Identify which cell holds the provided text, then report its [X, Y] central coordinate. 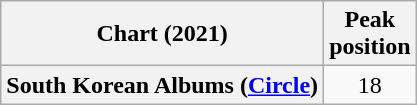
Peakposition [370, 34]
South Korean Albums (Circle) [162, 85]
Chart (2021) [162, 34]
18 [370, 85]
